Find where the given text appears and provide that cell's center as (x, y) coordinate. 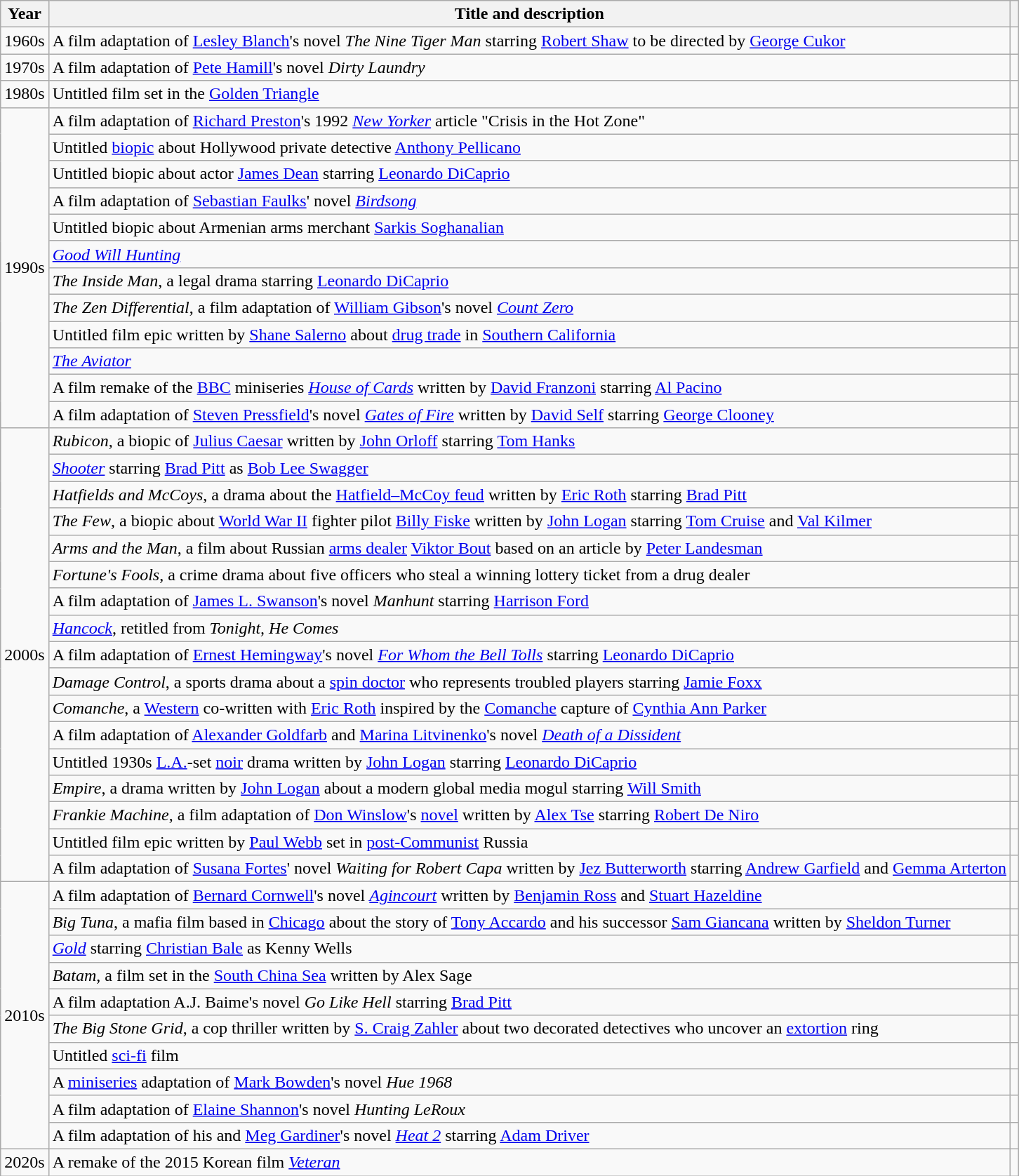
A film adaptation of Susana Fortes' novel Waiting for Robert Capa written by Jez Butterworth starring Andrew Garfield and Gemma Arterton (529, 869)
A film adaptation of James L. Swanson's novel Manhunt starring Harrison Ford (529, 601)
Hatfields and McCoys, a drama about the Hatfield–McCoy feud written by Eric Roth starring Brad Pitt (529, 495)
A remake of the 2015 Korean film Veteran (529, 1162)
Untitled film epic written by Paul Webb set in post-Communist Russia (529, 842)
Untitled biopic about Armenian arms merchant Sarkis Soghanalian (529, 227)
1960s (25, 41)
Big Tuna, a mafia film based in Chicago about the story of Tony Accardo and his successor Sam Giancana written by Sheldon Turner (529, 922)
Batam, a film set in the South China Sea written by Alex Sage (529, 975)
Shooter starring Brad Pitt as Bob Lee Swagger (529, 468)
The Inside Man, a legal drama starring Leonardo DiCaprio (529, 281)
Gold starring Christian Bale as Kenny Wells (529, 949)
A film adaptation of Bernard Cornwell's novel Agincourt written by Benjamin Ross and Stuart Hazeldine (529, 895)
Arms and the Man, a film about Russian arms dealer Viktor Bout based on an article by Peter Landesman (529, 548)
The Big Stone Grid, a cop thriller written by S. Craig Zahler about two decorated detectives who uncover an extortion ring (529, 1029)
The Zen Differential, a film adaptation of William Gibson's novel Count Zero (529, 307)
Empire, a drama written by John Logan about a modern global media mogul starring Will Smith (529, 789)
A film adaptation A.J. Baime's novel Go Like Hell starring Brad Pitt (529, 1002)
Frankie Machine, a film adaptation of Don Winslow's novel written by Alex Tse starring Robert De Niro (529, 815)
A film adaptation of Pete Hamill's novel Dirty Laundry (529, 67)
Good Will Hunting (529, 254)
A film adaptation of Lesley Blanch's novel The Nine Tiger Man starring Robert Shaw to be directed by George Cukor (529, 41)
2010s (25, 1016)
Hancock, retitled from Tonight, He Comes (529, 628)
1970s (25, 67)
Untitled biopic about Hollywood private detective Anthony Pellicano (529, 147)
A film adaptation of Elaine Shannon's novel Hunting LeRoux (529, 1109)
Untitled film set in the Golden Triangle (529, 94)
1990s (25, 268)
1980s (25, 94)
A miniseries adaptation of Mark Bowden's novel Hue 1968 (529, 1082)
2020s (25, 1162)
The Few, a biopic about World War II fighter pilot Billy Fiske written by John Logan starring Tom Cruise and Val Kilmer (529, 521)
A film adaptation of Ernest Hemingway's novel For Whom the Bell Tolls starring Leonardo DiCaprio (529, 655)
A film adaptation of Sebastian Faulks' novel Birdsong (529, 201)
Comanche, a Western co-written with Eric Roth inspired by the Comanche capture of Cynthia Ann Parker (529, 708)
A film remake of the BBC miniseries House of Cards written by David Franzoni starring Al Pacino (529, 388)
Untitled film epic written by Shane Salerno about drug trade in Southern California (529, 335)
Title and description (529, 14)
Untitled sci-fi film (529, 1055)
A film adaptation of Alexander Goldfarb and Marina Litvinenko's novel Death of a Dissident (529, 735)
Untitled biopic about actor James Dean starring Leonardo DiCaprio (529, 174)
Untitled 1930s L.A.-set noir drama written by John Logan starring Leonardo DiCaprio (529, 761)
The Aviator (529, 361)
A film adaptation of Richard Preston's 1992 New Yorker article "Crisis in the Hot Zone" (529, 121)
A film adaptation of his and Meg Gardiner's novel Heat 2 starring Adam Driver (529, 1135)
Rubicon, a biopic of Julius Caesar written by John Orloff starring Tom Hanks (529, 441)
Year (25, 14)
Fortune's Fools, a crime drama about five officers who steal a winning lottery ticket from a drug dealer (529, 575)
A film adaptation of Steven Pressfield's novel Gates of Fire written by David Self starring George Clooney (529, 415)
2000s (25, 655)
Damage Control, a sports drama about a spin doctor who represents troubled players starring Jamie Foxx (529, 681)
